Scan for the cell matching the given text and deliver its (x, y) coordinate at center. 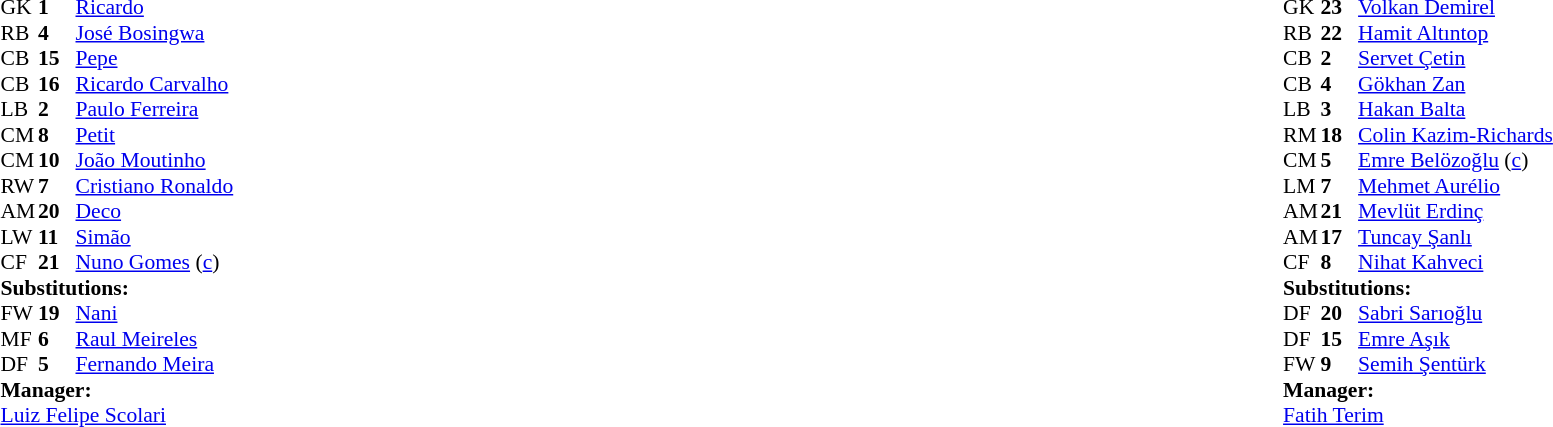
Semih Şentürk (1456, 365)
José Bosingwa (155, 33)
Cristiano Ronaldo (155, 186)
Nihat Kahveci (1456, 263)
Raul Meireles (155, 339)
LW (19, 237)
Mehmet Aurélio (1456, 186)
Sabri Sarıoğlu (1456, 313)
Deco (155, 211)
Petit (155, 135)
18 (1340, 135)
Hamit Altıntop (1456, 33)
João Moutinho (155, 161)
3 (1340, 109)
Gökhan Zan (1456, 84)
16 (57, 84)
Emre Aşık (1456, 339)
Simão (155, 237)
Paulo Ferreira (155, 109)
Tuncay Şanlı (1456, 237)
10 (57, 161)
Colin Kazim-Richards (1456, 135)
11 (57, 237)
Fernando Meira (155, 365)
Hakan Balta (1456, 109)
RM (1302, 135)
22 (1340, 33)
LM (1302, 186)
17 (1340, 237)
Nuno Gomes (c) (155, 263)
MF (19, 339)
RW (19, 186)
Ricardo Carvalho (155, 84)
9 (1340, 365)
6 (57, 339)
Nani (155, 313)
Pepe (155, 59)
Servet Çetin (1456, 59)
Emre Belözoğlu (c) (1456, 161)
Mevlüt Erdinç (1456, 211)
19 (57, 313)
